Return the (x, y) coordinate for the center point of the cell that contains the specified text.  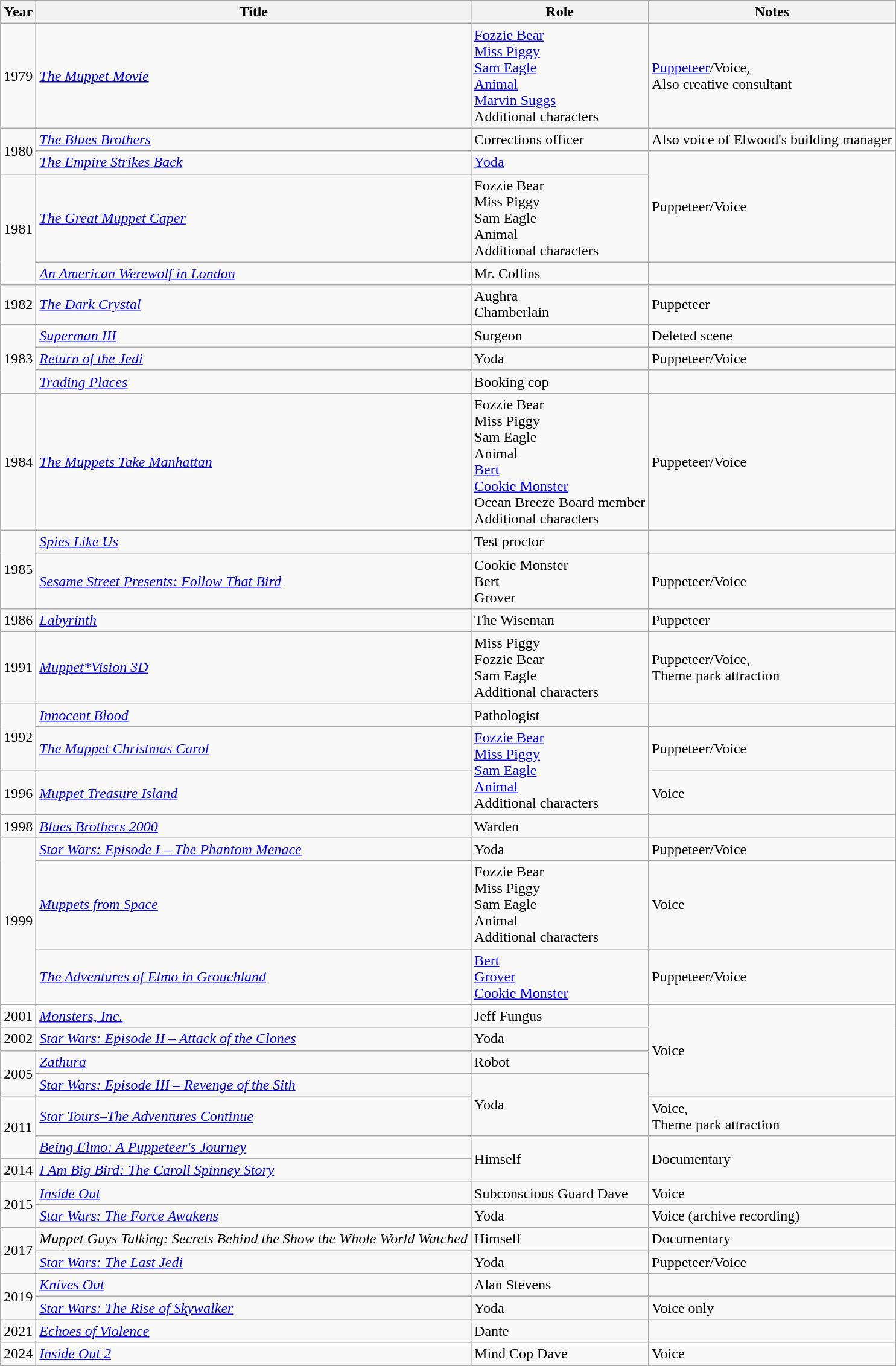
Muppet*Vision 3D (253, 668)
Blues Brothers 2000 (253, 826)
2001 (18, 1016)
Surgeon (560, 336)
Miss PiggyFozzie BearSam EagleAdditional characters (560, 668)
1996 (18, 793)
The Wiseman (560, 621)
Inside Out (253, 1193)
BertGroverCookie Monster (560, 977)
1985 (18, 569)
2017 (18, 1251)
Booking cop (560, 381)
2021 (18, 1331)
1999 (18, 921)
Labyrinth (253, 621)
1980 (18, 151)
2024 (18, 1354)
Alan Stevens (560, 1285)
Jeff Fungus (560, 1016)
An American Werewolf in London (253, 273)
Innocent Blood (253, 715)
Knives Out (253, 1285)
Puppeteer/Voice,Also creative consultant (772, 76)
1991 (18, 668)
Mind Cop Dave (560, 1354)
The Adventures of Elmo in Grouchland (253, 977)
Year (18, 12)
1984 (18, 461)
1992 (18, 738)
Fozzie BearMiss PiggySam EagleAnimalMarvin SuggsAdditional characters (560, 76)
2019 (18, 1297)
Star Wars: The Last Jedi (253, 1262)
1986 (18, 621)
1983 (18, 359)
Star Wars: The Force Awakens (253, 1216)
Echoes of Violence (253, 1331)
Also voice of Elwood's building manager (772, 139)
2015 (18, 1205)
Star Wars: The Rise of Skywalker (253, 1308)
2002 (18, 1039)
Robot (560, 1062)
Voice,Theme park attraction (772, 1115)
Dante (560, 1331)
Corrections officer (560, 139)
2014 (18, 1170)
The Empire Strikes Back (253, 162)
The Muppet Movie (253, 76)
Inside Out 2 (253, 1354)
AughraChamberlain (560, 304)
1998 (18, 826)
Muppet Guys Talking: Secrets Behind the Show the Whole World Watched (253, 1239)
Mr. Collins (560, 273)
Pathologist (560, 715)
Muppets from Space (253, 905)
The Blues Brothers (253, 139)
Deleted scene (772, 336)
Cookie MonsterBertGrover (560, 581)
Title (253, 12)
The Muppet Christmas Carol (253, 748)
I Am Big Bird: The Caroll Spinney Story (253, 1170)
Muppet Treasure Island (253, 793)
Voice (archive recording) (772, 1216)
Fozzie BearMiss PiggySam EagleAnimalBertCookie MonsterOcean Breeze Board memberAdditional characters (560, 461)
Zathura (253, 1062)
The Dark Crystal (253, 304)
Sesame Street Presents: Follow That Bird (253, 581)
Return of the Jedi (253, 359)
Star Wars: Episode III – Revenge of the Sith (253, 1085)
2011 (18, 1128)
Spies Like Us (253, 541)
Star Wars: Episode II – Attack of the Clones (253, 1039)
1982 (18, 304)
Notes (772, 12)
2005 (18, 1073)
1981 (18, 229)
Voice only (772, 1308)
The Muppets Take Manhattan (253, 461)
Being Elmo: A Puppeteer's Journey (253, 1147)
1979 (18, 76)
Trading Places (253, 381)
Test proctor (560, 541)
Role (560, 12)
Subconscious Guard Dave (560, 1193)
Warden (560, 826)
Monsters, Inc. (253, 1016)
Puppeteer/Voice,Theme park attraction (772, 668)
Superman III (253, 336)
The Great Muppet Caper (253, 218)
Star Wars: Episode I – The Phantom Menace (253, 849)
Star Tours–The Adventures Continue (253, 1115)
